Pinpoint the cell where the given text exists, returning its [x, y] midpoint coordinate. 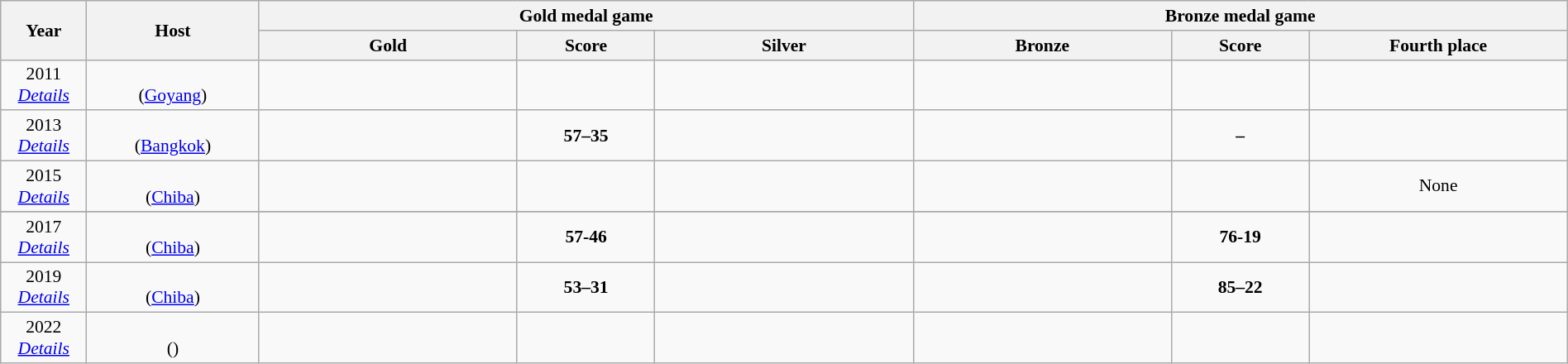
2015 Details [44, 187]
() [173, 338]
Silver [784, 45]
57–35 [586, 136]
2019 Details [44, 288]
None [1438, 187]
Host [173, 30]
Fourth place [1438, 45]
2013 Details [44, 136]
2017 Details [44, 237]
57-46 [586, 237]
Bronze [1042, 45]
53–31 [586, 288]
(Goyang) [173, 84]
2011 Details [44, 84]
(Bangkok) [173, 136]
Year [44, 30]
Gold medal game [586, 16]
2022 Details [44, 338]
85–22 [1241, 288]
Bronze medal game [1241, 16]
76-19 [1241, 237]
Gold [388, 45]
– [1241, 136]
